Provide the (x, y) coordinate of the cell's center where the given text is located.  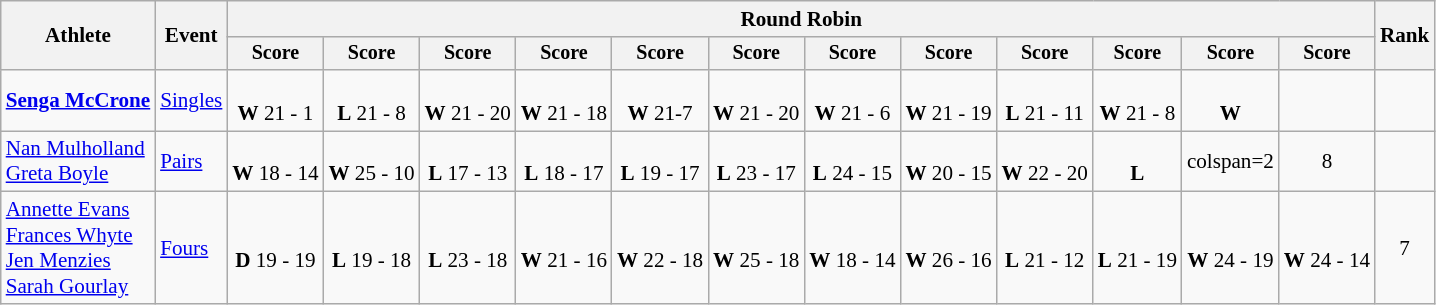
W (1230, 100)
Pairs (191, 162)
W 24 - 14 (1327, 248)
W 21 - 1 (275, 100)
W 24 - 19 (1230, 248)
D 19 - 19 (275, 248)
W 22 - 20 (1045, 162)
W 21 - 6 (852, 100)
Senga McCrone (78, 100)
W 21 - 19 (948, 100)
Athlete (78, 36)
Singles (191, 100)
Annette EvansFrances WhyteJen MenziesSarah Gourlay (78, 248)
L 21 - 19 (1138, 248)
L 21 - 11 (1045, 100)
colspan=2 (1230, 162)
L 18 - 17 (564, 162)
W 21 - 8 (1138, 100)
W 20 - 15 (948, 162)
W 26 - 16 (948, 248)
W 22 - 18 (660, 248)
Rank (1404, 36)
L 24 - 15 (852, 162)
W 25 - 10 (371, 162)
L 21 - 8 (371, 100)
L 23 - 18 (468, 248)
W 21 - 16 (564, 248)
8 (1327, 162)
7 (1404, 248)
L 23 - 17 (756, 162)
Fours (191, 248)
L 21 - 12 (1045, 248)
L (1138, 162)
Event (191, 36)
L 19 - 17 (660, 162)
W 21 - 18 (564, 100)
W 21-7 (660, 100)
Nan MulhollandGreta Boyle (78, 162)
Round Robin (801, 18)
W 25 - 18 (756, 248)
L 17 - 13 (468, 162)
L 19 - 18 (371, 248)
